Extract the [x, y] coordinate from the center of the cell holding the provided text.  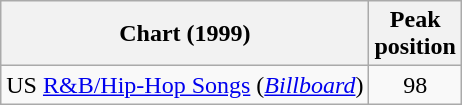
Peakposition [415, 34]
US R&B/Hip-Hop Songs (Billboard) [185, 85]
Chart (1999) [185, 34]
98 [415, 85]
